Provide the [X, Y] coordinate of the cell's center where the given text is located.  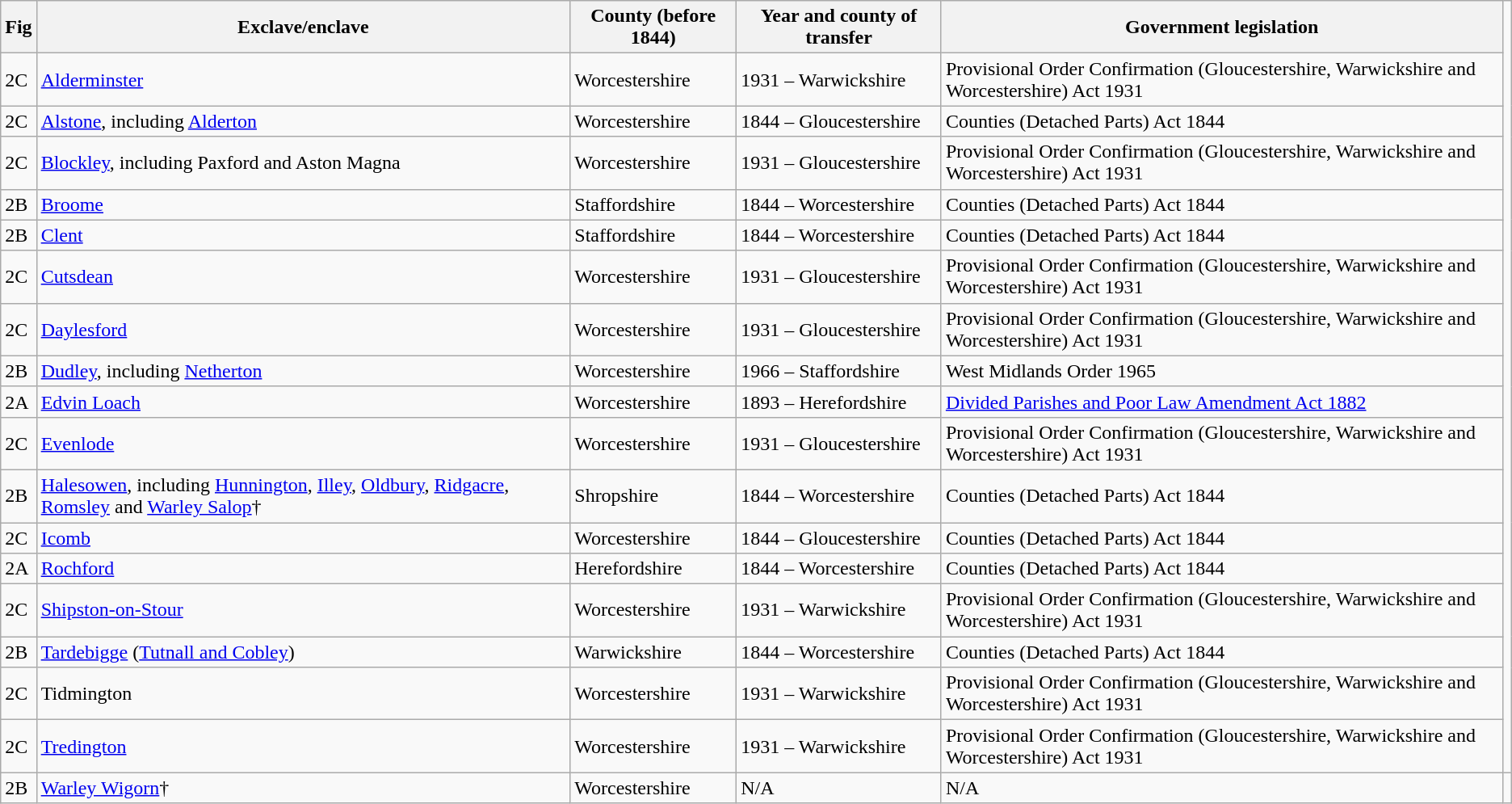
Tardebigge (Tutnall and Cobley) [304, 652]
Alstone, including Alderton [304, 121]
Broome [304, 204]
Shipston-on-Stour [304, 611]
Edvin Loach [304, 402]
Exclave/enclave [304, 27]
West Midlands Order 1965 [1221, 371]
Dudley, including Netherton [304, 371]
1893 – Herefordshire [839, 402]
Herefordshire [653, 569]
1966 – Staffordshire [839, 371]
Halesowen, including Hunnington, Illey, Oldbury, Ridgacre, Romsley and Warley Salop† [304, 496]
Rochford [304, 569]
Clent [304, 235]
Alderminster [304, 79]
Daylesford [304, 330]
Evenlode [304, 443]
Divided Parishes and Poor Law Amendment Act 1882 [1221, 402]
Cutsdean [304, 276]
Fig [19, 27]
Shropshire [653, 496]
Tredington [304, 747]
Warley Wigorn† [304, 788]
Tidmington [304, 693]
County (before 1844) [653, 27]
Icomb [304, 537]
Warwickshire [653, 652]
Government legislation [1221, 27]
Year and county of transfer [839, 27]
Blockley, including Paxford and Aston Magna [304, 163]
